Search for the cell housing the specified text and yield its (x, y) center coordinate. 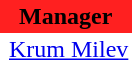
Manager (66, 16)
